Return the (x, y) coordinate for the center point of the cell that contains the specified text.  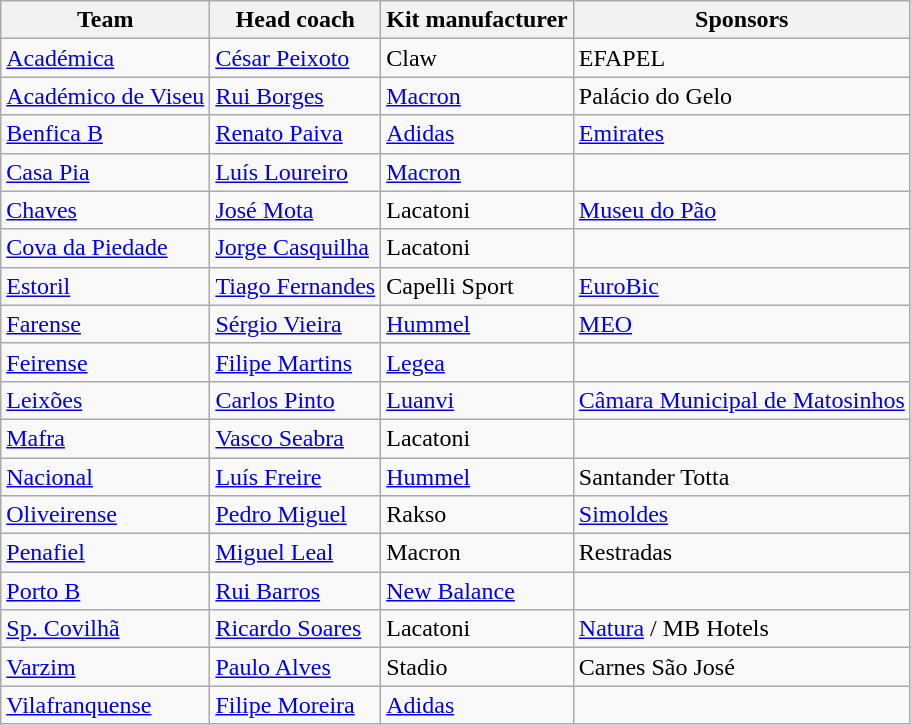
Académica (106, 58)
Museu do Pão (742, 210)
Tiago Fernandes (296, 286)
Restradas (742, 553)
Paulo Alves (296, 667)
Casa Pia (106, 172)
Estoril (106, 286)
Varzim (106, 667)
Pedro Miguel (296, 515)
Jorge Casquilha (296, 248)
Simoldes (742, 515)
Natura / MB Hotels (742, 629)
Capelli Sport (478, 286)
Emirates (742, 134)
Luís Loureiro (296, 172)
Head coach (296, 20)
Rui Borges (296, 96)
Nacional (106, 477)
Chaves (106, 210)
Renato Paiva (296, 134)
Sérgio Vieira (296, 324)
Académico de Viseu (106, 96)
Palácio do Gelo (742, 96)
César Peixoto (296, 58)
Filipe Martins (296, 362)
Legea (478, 362)
Carnes São José (742, 667)
Santander Totta (742, 477)
Ricardo Soares (296, 629)
Porto B (106, 591)
EFAPEL (742, 58)
Sponsors (742, 20)
Benfica B (106, 134)
Vasco Seabra (296, 438)
Rakso (478, 515)
Kit manufacturer (478, 20)
Luanvi (478, 400)
Rui Barros (296, 591)
Filipe Moreira (296, 705)
New Balance (478, 591)
Miguel Leal (296, 553)
MEO (742, 324)
Stadio (478, 667)
Penafiel (106, 553)
Farense (106, 324)
Sp. Covilhã (106, 629)
EuroBic (742, 286)
Carlos Pinto (296, 400)
Leixões (106, 400)
Oliveirense (106, 515)
Claw (478, 58)
Feirense (106, 362)
Team (106, 20)
Câmara Municipal de Matosinhos (742, 400)
Luís Freire (296, 477)
Mafra (106, 438)
Cova da Piedade (106, 248)
José Mota (296, 210)
Vilafranquense (106, 705)
